From the cell containing the given text, extract its center point as [x, y] coordinate. 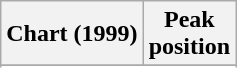
Peakposition [189, 34]
Chart (1999) [72, 34]
